From the cell containing the given text, extract its center point as (x, y) coordinate. 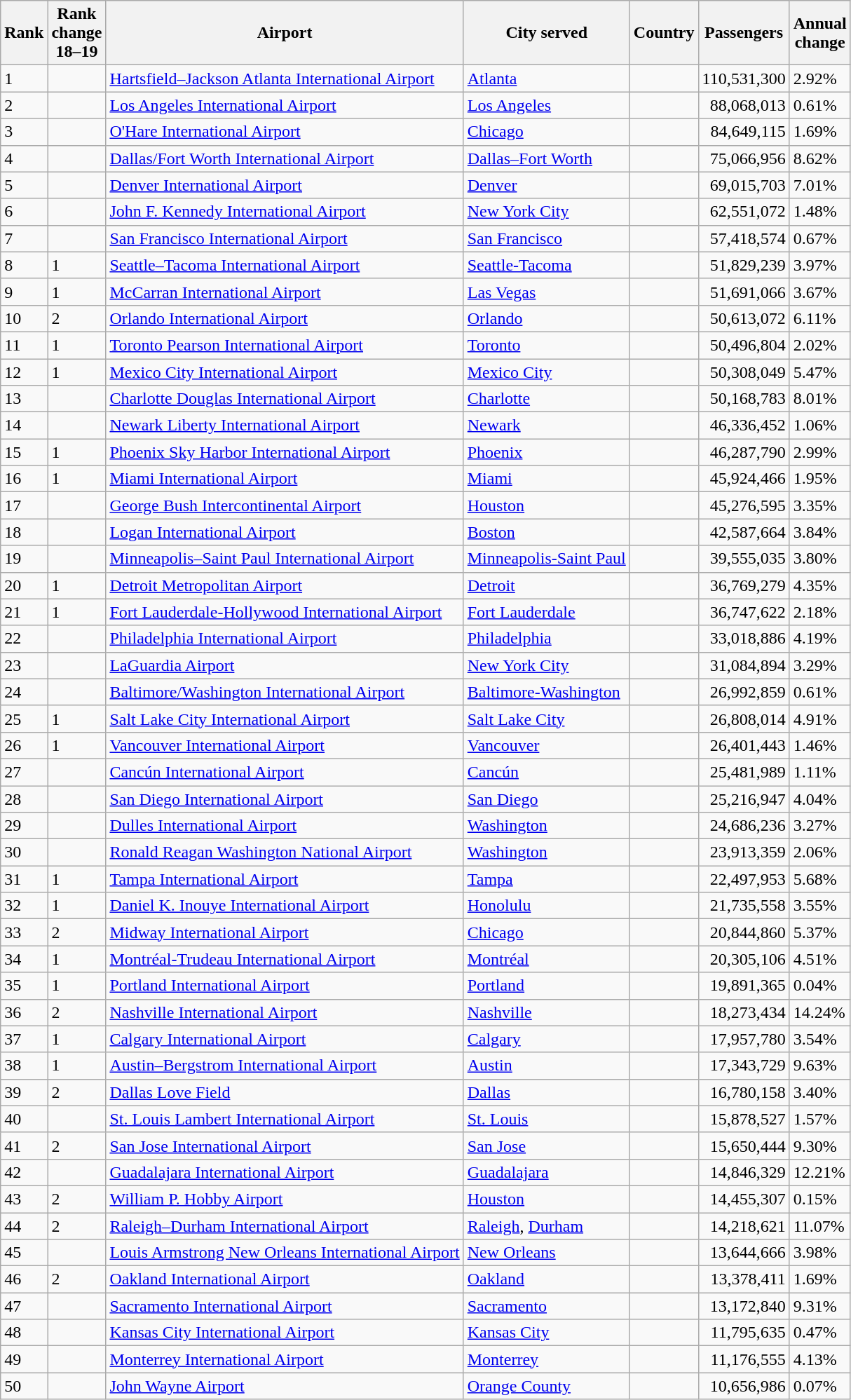
32 (24, 906)
Mexico City (547, 372)
11.07% (820, 1226)
Montréal-Trudeau International Airport (285, 959)
Monterrey International Airport (285, 1359)
12.21% (820, 1172)
Oakland International Airport (285, 1279)
17 (24, 505)
Minneapolis–Saint Paul International Airport (285, 559)
20 (24, 585)
3.29% (820, 665)
13,172,840 (744, 1306)
Boston (547, 532)
San Diego (547, 798)
Seattle–Tacoma International Airport (285, 265)
50,496,804 (744, 345)
31,084,894 (744, 665)
49 (24, 1359)
0.15% (820, 1199)
Phoenix (547, 452)
75,066,956 (744, 158)
Newark Liberty International Airport (285, 426)
Salt Lake City (547, 719)
John Wayne Airport (285, 1386)
62,551,072 (744, 212)
Vancouver International Airport (285, 745)
Kansas City (547, 1333)
21 (24, 612)
Nashville International Airport (285, 1012)
Hartsfield–Jackson Atlanta International Airport (285, 79)
Dallas Love Field (285, 1092)
Mexico City International Airport (285, 372)
3.35% (820, 505)
14,218,621 (744, 1226)
88,068,013 (744, 105)
9.63% (820, 1066)
William P. Hobby Airport (285, 1199)
1.06% (820, 426)
Airport (285, 33)
Portland (547, 986)
Passengers (744, 33)
Denver (547, 185)
2.06% (820, 852)
Sacramento (547, 1306)
5.37% (820, 932)
36,747,622 (744, 612)
3.40% (820, 1092)
Sacramento International Airport (285, 1306)
0.07% (820, 1386)
38 (24, 1066)
Rankchange18–19 (77, 33)
42,587,664 (744, 532)
69,015,703 (744, 185)
Los Angeles International Airport (285, 105)
21,735,558 (744, 906)
50,613,072 (744, 318)
50 (24, 1386)
2.18% (820, 612)
Kansas City International Airport (285, 1333)
Raleigh–Durham International Airport (285, 1226)
3.97% (820, 265)
3.55% (820, 906)
46,336,452 (744, 426)
6.11% (820, 318)
36 (24, 1012)
51,829,239 (744, 265)
Rank (24, 33)
1.48% (820, 212)
18 (24, 532)
57,418,574 (744, 238)
Orlando International Airport (285, 318)
Detroit (547, 585)
17,343,729 (744, 1066)
46 (24, 1279)
Raleigh, Durham (547, 1226)
5 (24, 185)
Dulles International Airport (285, 826)
39,555,035 (744, 559)
23 (24, 665)
23,913,359 (744, 852)
14.24% (820, 1012)
30 (24, 852)
14,846,329 (744, 1172)
St. Louis Lambert International Airport (285, 1119)
San Jose International Airport (285, 1146)
1.46% (820, 745)
84,649,115 (744, 132)
20,305,106 (744, 959)
7.01% (820, 185)
19,891,365 (744, 986)
City served (547, 33)
4.19% (820, 639)
44 (24, 1226)
16 (24, 479)
1.57% (820, 1119)
Daniel K. Inouye International Airport (285, 906)
Phoenix Sky Harbor International Airport (285, 452)
14 (24, 426)
Seattle-Tacoma (547, 265)
24 (24, 692)
Orlando (547, 318)
St. Louis (547, 1119)
Denver International Airport (285, 185)
San Jose (547, 1146)
2.99% (820, 452)
51,691,066 (744, 292)
Cancún (547, 772)
Baltimore/Washington International Airport (285, 692)
Minneapolis-Saint Paul (547, 559)
45,924,466 (744, 479)
4.91% (820, 719)
Detroit Metropolitan Airport (285, 585)
26,401,443 (744, 745)
39 (24, 1092)
50,168,783 (744, 399)
3.54% (820, 1039)
31 (24, 879)
4.35% (820, 585)
40 (24, 1119)
20,844,860 (744, 932)
Fort Lauderdale (547, 612)
Charlotte (547, 399)
Toronto (547, 345)
Oakland (547, 1279)
Monterrey (547, 1359)
Austin–Bergstrom International Airport (285, 1066)
22 (24, 639)
Austin (547, 1066)
1.95% (820, 479)
Orange County (547, 1386)
33 (24, 932)
Miami (547, 479)
19 (24, 559)
Newark (547, 426)
Portland International Airport (285, 986)
Baltimore-Washington (547, 692)
25,481,989 (744, 772)
41 (24, 1146)
Honolulu (547, 906)
Dallas (547, 1092)
Dallas/Fort Worth International Airport (285, 158)
Toronto Pearson International Airport (285, 345)
11,795,635 (744, 1333)
3.80% (820, 559)
Vancouver (547, 745)
1.11% (820, 772)
2.92% (820, 79)
Dallas–Fort Worth (547, 158)
Country (664, 33)
9.30% (820, 1146)
Las Vegas (547, 292)
15,650,444 (744, 1146)
3.84% (820, 532)
24,686,236 (744, 826)
3.27% (820, 826)
12 (24, 372)
33,018,886 (744, 639)
3.98% (820, 1253)
13 (24, 399)
6 (24, 212)
11 (24, 345)
John F. Kennedy International Airport (285, 212)
Logan International Airport (285, 532)
0.04% (820, 986)
O'Hare International Airport (285, 132)
4.04% (820, 798)
17,957,780 (744, 1039)
14,455,307 (744, 1199)
36,769,279 (744, 585)
Guadalajara (547, 1172)
28 (24, 798)
0.47% (820, 1333)
5.68% (820, 879)
McCarran International Airport (285, 292)
15 (24, 452)
Calgary (547, 1039)
Fort Lauderdale-Hollywood International Airport (285, 612)
Annualchange (820, 33)
50,308,049 (744, 372)
4.51% (820, 959)
Tampa (547, 879)
46,287,790 (744, 452)
0.67% (820, 238)
15,878,527 (744, 1119)
3.67% (820, 292)
Guadalajara International Airport (285, 1172)
5.47% (820, 372)
Philadelphia (547, 639)
8.62% (820, 158)
7 (24, 238)
Ronald Reagan Washington National Airport (285, 852)
34 (24, 959)
37 (24, 1039)
26,992,859 (744, 692)
9 (24, 292)
8.01% (820, 399)
San Diego International Airport (285, 798)
Miami International Airport (285, 479)
25,216,947 (744, 798)
New Orleans (547, 1253)
29 (24, 826)
Salt Lake City International Airport (285, 719)
LaGuardia Airport (285, 665)
Atlanta (547, 79)
Philadelphia International Airport (285, 639)
16,780,158 (744, 1092)
Tampa International Airport (285, 879)
Nashville (547, 1012)
Montréal (547, 959)
26 (24, 745)
45,276,595 (744, 505)
10,656,986 (744, 1386)
San Francisco (547, 238)
22,497,953 (744, 879)
8 (24, 265)
13,378,411 (744, 1279)
9.31% (820, 1306)
35 (24, 986)
48 (24, 1333)
25 (24, 719)
Los Angeles (547, 105)
Charlotte Douglas International Airport (285, 399)
26,808,014 (744, 719)
4.13% (820, 1359)
27 (24, 772)
George Bush Intercontinental Airport (285, 505)
Midway International Airport (285, 932)
10 (24, 318)
Calgary International Airport (285, 1039)
45 (24, 1253)
Cancún International Airport (285, 772)
13,644,666 (744, 1253)
San Francisco International Airport (285, 238)
Louis Armstrong New Orleans International Airport (285, 1253)
3 (24, 132)
43 (24, 1199)
47 (24, 1306)
2.02% (820, 345)
4 (24, 158)
110,531,300 (744, 79)
42 (24, 1172)
11,176,555 (744, 1359)
18,273,434 (744, 1012)
